Output the (X, Y) coordinate of the center of the cell containing the given text.  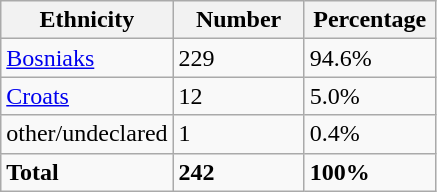
94.6% (370, 58)
Bosniaks (87, 58)
100% (370, 172)
Number (238, 20)
other/undeclared (87, 134)
Ethnicity (87, 20)
1 (238, 134)
0.4% (370, 134)
Croats (87, 96)
5.0% (370, 96)
12 (238, 96)
Percentage (370, 20)
242 (238, 172)
Total (87, 172)
229 (238, 58)
